Capture the cell that displays the provided text and extract its [X, Y] central coordinate. 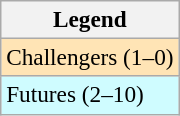
Legend [90, 19]
Futures (2–10) [90, 95]
Challengers (1–0) [90, 57]
